Output the (x, y) coordinate of the center of the cell containing the given text.  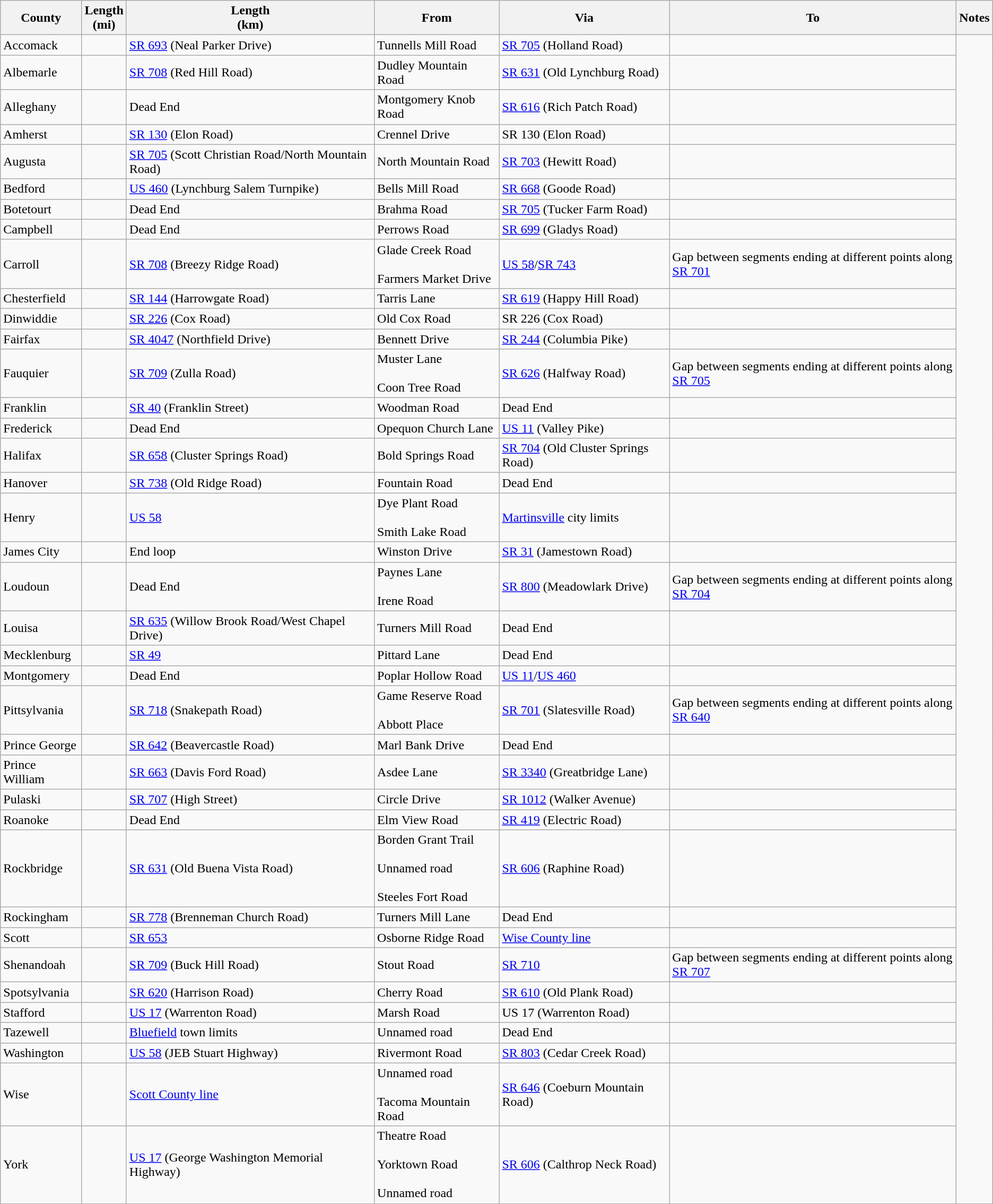
Pittard Lane (437, 655)
US 460 (Lynchburg Salem Turnpike) (250, 189)
SR 610 (Old Plank Road) (585, 992)
County (41, 18)
Tazewell (41, 1033)
End loop (250, 552)
Cherry Road (437, 992)
Washington (41, 1053)
US 17 (George Washington Memorial Highway) (250, 1165)
Marl Bank Drive (437, 744)
SR 704 (Old Cluster Springs Road) (585, 455)
Bells Mill Road (437, 189)
SR 707 (High Street) (250, 799)
SR 709 (Buck Hill Road) (250, 965)
Length(km) (250, 18)
Length(mi) (104, 18)
Chesterfield (41, 298)
Poplar Hollow Road (437, 675)
To (813, 18)
Prince George (41, 744)
Stafford (41, 1012)
SR 3340 (Greatbridge Lane) (585, 772)
SR 419 (Electric Road) (585, 820)
Hanover (41, 483)
Dinwiddie (41, 318)
SR 653 (250, 938)
Gap between segments ending at different points along SR 707 (813, 965)
Wise (41, 1094)
SR 701 (Slatesville Road) (585, 710)
Bennett Drive (437, 339)
Turners Mill Lane (437, 917)
Fauquier (41, 374)
SR 619 (Happy Hill Road) (585, 298)
Augusta (41, 161)
SR 244 (Columbia Pike) (585, 339)
Mecklenburg (41, 655)
Spotsylvania (41, 992)
Bedford (41, 189)
SR 668 (Goode Road) (585, 189)
SR 620 (Harrison Road) (250, 992)
Elm View Road (437, 820)
SR 709 (Zulla Road) (250, 374)
Bluefield town limits (250, 1033)
SR 49 (250, 655)
Franklin (41, 408)
Muster LaneCoon Tree Road (437, 374)
Pulaski (41, 799)
SR 703 (Hewitt Road) (585, 161)
Tarris Lane (437, 298)
Gap between segments ending at different points along SR 705 (813, 374)
US 11/US 460 (585, 675)
Fountain Road (437, 483)
Gap between segments ending at different points along SR 704 (813, 586)
Via (585, 18)
Circle Drive (437, 799)
SR 31 (Jamestown Road) (585, 552)
Roanoke (41, 820)
SR 4047 (Northfield Drive) (250, 339)
Perrows Road (437, 229)
Woodman Road (437, 408)
US 58 (JEB Stuart Highway) (250, 1053)
North Mountain Road (437, 161)
Rivermont Road (437, 1053)
Unnamed roadTacoma Mountain Road (437, 1094)
SR 738 (Old Ridge Road) (250, 483)
SR 631 (Old Buena Vista Road) (250, 869)
York (41, 1165)
SR 631 (Old Lynchburg Road) (585, 72)
SR 606 (Calthrop Neck Road) (585, 1165)
SR 663 (Davis Ford Road) (250, 772)
SR 718 (Snakepath Road) (250, 710)
Winston Drive (437, 552)
SR 699 (Gladys Road) (585, 229)
SR 705 (Tucker Farm Road) (585, 209)
Amherst (41, 134)
SR 705 (Scott Christian Road/North Mountain Road) (250, 161)
Bold Springs Road (437, 455)
Osborne Ridge Road (437, 938)
Rockbridge (41, 869)
From (437, 18)
Alleghany (41, 107)
Turners Mill Road (437, 628)
Martinsville city limits (585, 517)
SR 1012 (Walker Avenue) (585, 799)
SR 705 (Holland Road) (585, 45)
Scott (41, 938)
Stout Road (437, 965)
Theatre RoadYorktown RoadUnnamed road (437, 1165)
Glade Creek RoadFarmers Market Drive (437, 264)
Asdee Lane (437, 772)
SR 40 (Franklin Street) (250, 408)
SR 658 (Cluster Springs Road) (250, 455)
Crennel Drive (437, 134)
Unnamed road (437, 1033)
Henry (41, 517)
US 58 (250, 517)
Rockingham (41, 917)
Fairfax (41, 339)
US 11 (Valley Pike) (585, 428)
Game Reserve RoadAbbott Place (437, 710)
Carroll (41, 264)
Opequon Church Lane (437, 428)
SR 708 (Red Hill Road) (250, 72)
SR 616 (Rich Patch Road) (585, 107)
SR 803 (Cedar Creek Road) (585, 1053)
Accomack (41, 45)
SR 626 (Halfway Road) (585, 374)
SR 710 (585, 965)
Dye Plant RoadSmith Lake Road (437, 517)
Prince William (41, 772)
Gap between segments ending at different points along SR 640 (813, 710)
SR 646 (Coeburn Mountain Road) (585, 1094)
Tunnells Mill Road (437, 45)
Old Cox Road (437, 318)
Marsh Road (437, 1012)
SR 693 (Neal Parker Drive) (250, 45)
SR 708 (Breezy Ridge Road) (250, 264)
Louisa (41, 628)
Paynes LaneIrene Road (437, 586)
Halifax (41, 455)
Notes (974, 18)
Shenandoah (41, 965)
James City (41, 552)
Scott County line (250, 1094)
SR 778 (Brenneman Church Road) (250, 917)
Gap between segments ending at different points along SR 701 (813, 264)
Loudoun (41, 586)
Frederick (41, 428)
Albemarle (41, 72)
US 58/SR 743 (585, 264)
Borden Grant TrailUnnamed roadSteeles Fort Road (437, 869)
Montgomery Knob Road (437, 107)
SR 606 (Raphine Road) (585, 869)
Botetourt (41, 209)
Dudley Mountain Road (437, 72)
Campbell (41, 229)
SR 144 (Harrowgate Road) (250, 298)
SR 800 (Meadowlark Drive) (585, 586)
SR 635 (Willow Brook Road/West Chapel Drive) (250, 628)
Wise County line (585, 938)
SR 642 (Beavercastle Road) (250, 744)
Brahma Road (437, 209)
Montgomery (41, 675)
Pittsylvania (41, 710)
